Identify which cell holds the provided text, then report its (x, y) central coordinate. 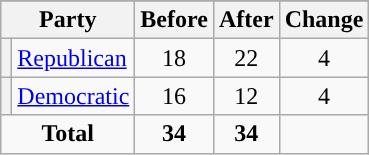
18 (174, 58)
Change (324, 20)
Republican (74, 58)
16 (174, 96)
12 (246, 96)
Before (174, 20)
Total (68, 134)
Party (68, 20)
After (246, 20)
22 (246, 58)
Democratic (74, 96)
